Return the [X, Y] coordinate for the center point of the cell that contains the specified text.  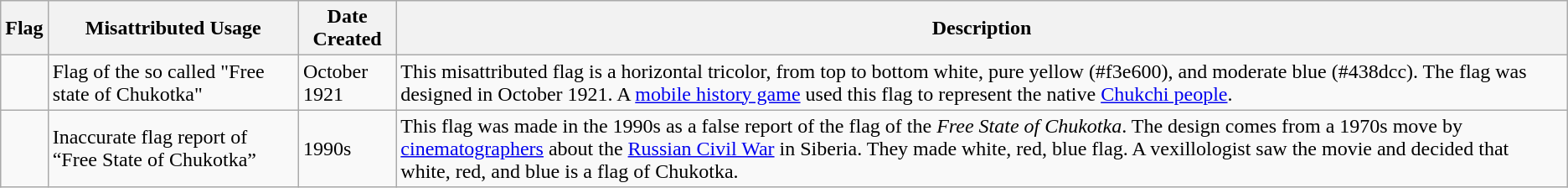
Inaccurate flag report of “Free State of Chukotka” [173, 149]
1990s [347, 149]
Description [982, 29]
Flag of the so called "Free state of Chukotka" [173, 82]
Misattributed Usage [173, 29]
Date Created [347, 29]
Flag [24, 29]
October 1921 [347, 82]
